For the text-containing cell, return its midpoint in [x, y] coordinate format. 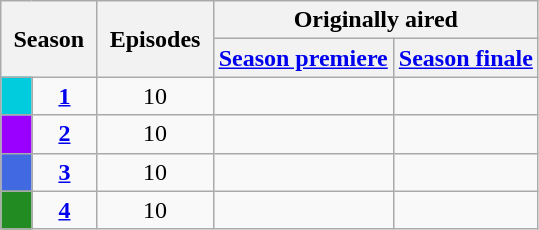
2 [64, 134]
Originally aired [376, 20]
4 [64, 210]
Season premiere [303, 58]
Season finale [466, 58]
Episodes [155, 39]
Season [49, 39]
3 [64, 172]
1 [64, 96]
